Scan for the cell matching the given text and deliver its [x, y] coordinate at center. 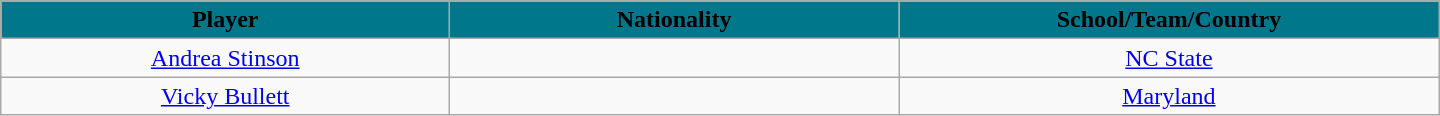
Maryland [1170, 96]
NC State [1170, 58]
Vicky Bullett [226, 96]
Player [226, 20]
Nationality [674, 20]
Andrea Stinson [226, 58]
School/Team/Country [1170, 20]
